From the cell containing the given text, extract its center point as [x, y] coordinate. 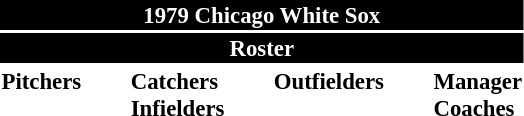
Roster [262, 48]
1979 Chicago White Sox [262, 15]
